For the text-containing cell, return its midpoint in (x, y) coordinate format. 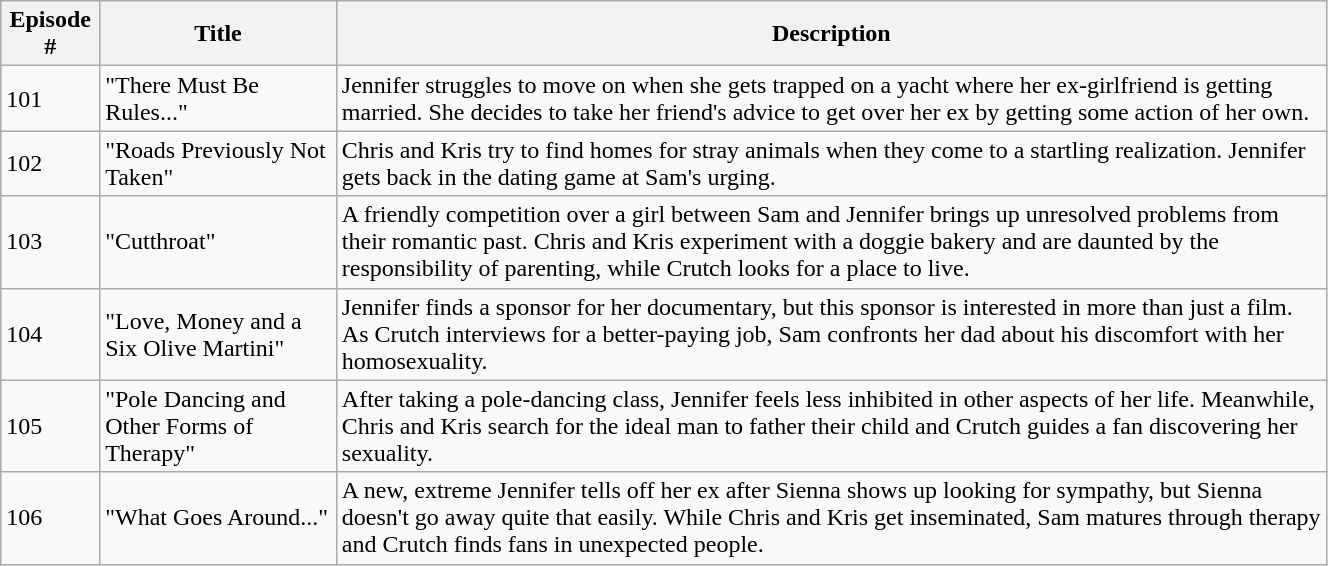
Chris and Kris try to find homes for stray animals when they come to a startling realization. Jennifer gets back in the dating game at Sam's urging. (831, 164)
Title (218, 34)
"Cutthroat" (218, 242)
103 (50, 242)
102 (50, 164)
101 (50, 98)
106 (50, 518)
105 (50, 426)
Description (831, 34)
"What Goes Around..." (218, 518)
Episode # (50, 34)
"Roads Previously Not Taken" (218, 164)
"There Must Be Rules..." (218, 98)
104 (50, 334)
"Love, Money and a Six Olive Martini" (218, 334)
"Pole Dancing and Other Forms of Therapy" (218, 426)
